Pinpoint the cell where the given text exists, returning its [X, Y] midpoint coordinate. 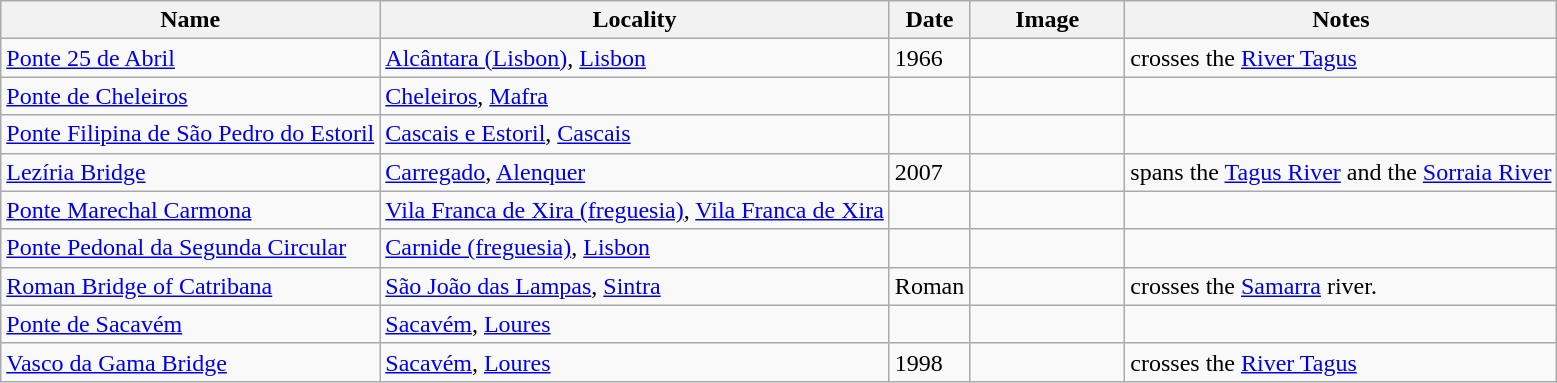
1966 [929, 58]
crosses the Samarra river. [1341, 286]
São João das Lampas, Sintra [635, 286]
Ponte de Sacavém [190, 324]
1998 [929, 362]
Date [929, 20]
Carnide (freguesia), Lisbon [635, 248]
Image [1048, 20]
2007 [929, 172]
Notes [1341, 20]
Vasco da Gama Bridge [190, 362]
Ponte Pedonal da Segunda Circular [190, 248]
Roman [929, 286]
Vila Franca de Xira (freguesia), Vila Franca de Xira [635, 210]
Ponte 25 de Abril [190, 58]
spans the Tagus River and the Sorraia River [1341, 172]
Ponte Filipina de São Pedro do Estoril [190, 134]
Cheleiros, Mafra [635, 96]
Lezíria Bridge [190, 172]
Name [190, 20]
Ponte de Cheleiros [190, 96]
Roman Bridge of Catribana [190, 286]
Carregado, Alenquer [635, 172]
Cascais e Estoril, Cascais [635, 134]
Ponte Marechal Carmona [190, 210]
Alcântara (Lisbon), Lisbon [635, 58]
Locality [635, 20]
